Find where the given text appears and provide that cell's center as (X, Y) coordinate. 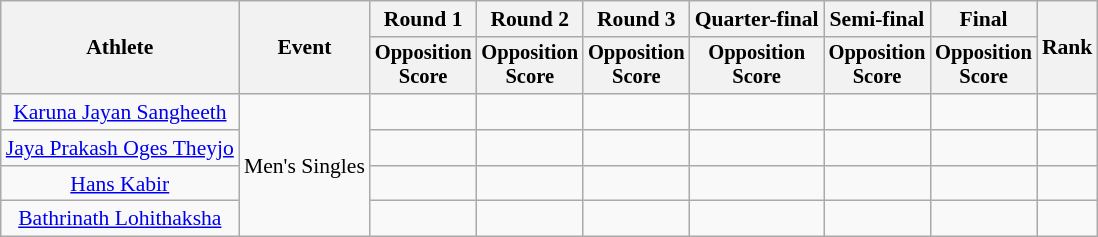
Karuna Jayan Sangheeth (120, 112)
Semi-final (878, 19)
Men's Singles (304, 165)
Bathrinath Lohithaksha (120, 219)
Round 3 (636, 19)
Hans Kabir (120, 184)
Rank (1068, 48)
Athlete (120, 48)
Quarter-final (757, 19)
Event (304, 48)
Round 2 (530, 19)
Jaya Prakash Oges Theyjo (120, 148)
Round 1 (424, 19)
Final (984, 19)
